Identify which cell holds the provided text, then report its (X, Y) central coordinate. 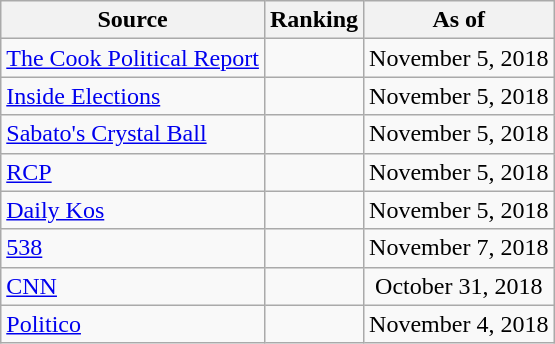
The Cook Political Report (133, 58)
RCP (133, 172)
538 (133, 248)
October 31, 2018 (459, 286)
CNN (133, 286)
As of (459, 20)
Inside Elections (133, 96)
Daily Kos (133, 210)
November 7, 2018 (459, 248)
Source (133, 20)
Sabato's Crystal Ball (133, 134)
November 4, 2018 (459, 324)
Ranking (314, 20)
Politico (133, 324)
